Locate the cell with the specified text and output its (X, Y) center coordinate. 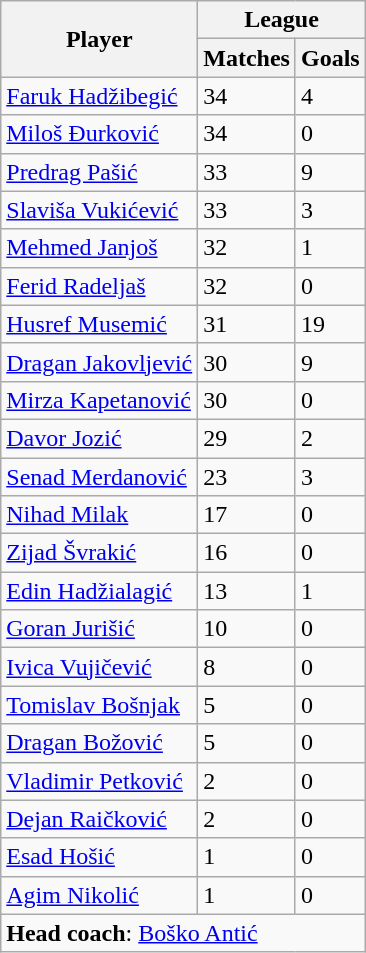
Nihad Milak (100, 515)
29 (247, 438)
31 (247, 324)
17 (247, 515)
Slaviša Vukićević (100, 210)
Ivica Vujičević (100, 667)
4 (330, 96)
Dragan Božović (100, 743)
Tomislav Bošnjak (100, 705)
Zijad Švrakić (100, 553)
Goran Jurišić (100, 629)
Husref Musemić (100, 324)
16 (247, 553)
Mirza Kapetanović (100, 400)
League (282, 20)
Davor Jozić (100, 438)
Player (100, 39)
Agim Nikolić (100, 895)
Edin Hadžialagić (100, 591)
Ferid Radeljaš (100, 286)
23 (247, 477)
13 (247, 591)
Esad Hošić (100, 857)
Head coach: Boško Antić (183, 933)
10 (247, 629)
Matches (247, 58)
Miloš Đurković (100, 134)
Goals (330, 58)
Predrag Pašić (100, 172)
Faruk Hadžibegić (100, 96)
Dragan Jakovljević (100, 362)
Senad Merdanović (100, 477)
Dejan Raičković (100, 819)
Vladimir Petković (100, 781)
8 (247, 667)
Mehmed Janjoš (100, 248)
19 (330, 324)
